Search for the cell housing the specified text and yield its (X, Y) center coordinate. 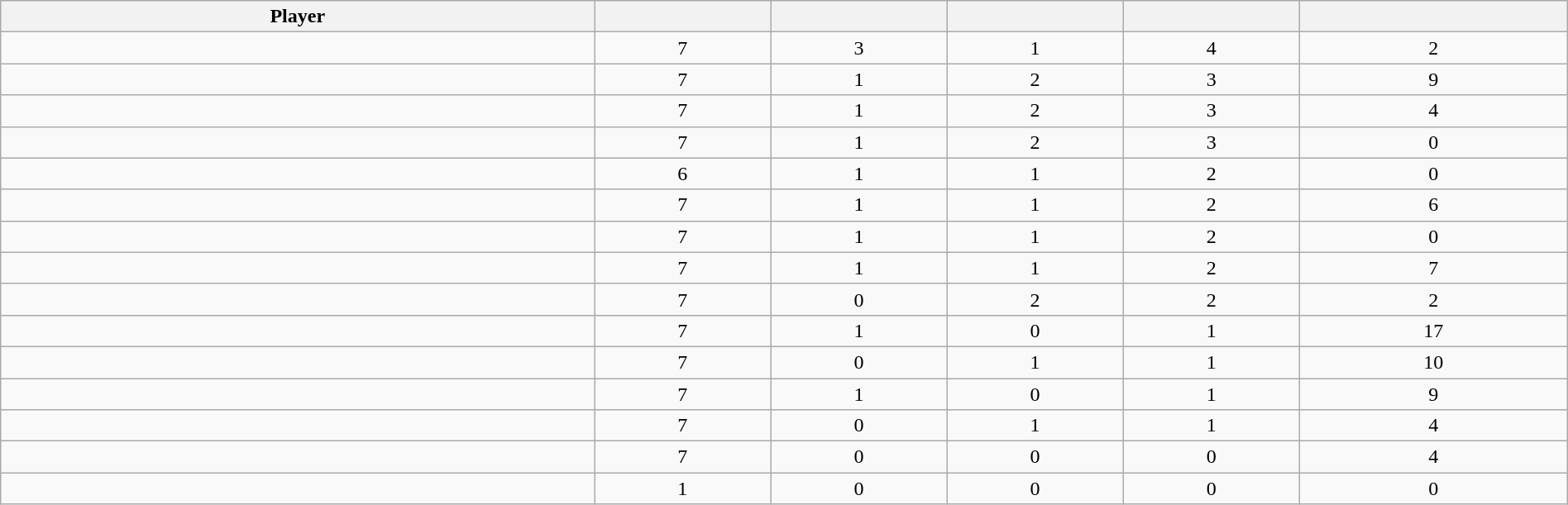
17 (1433, 331)
Player (298, 17)
10 (1433, 362)
